Identify which cell holds the provided text, then report its [X, Y] central coordinate. 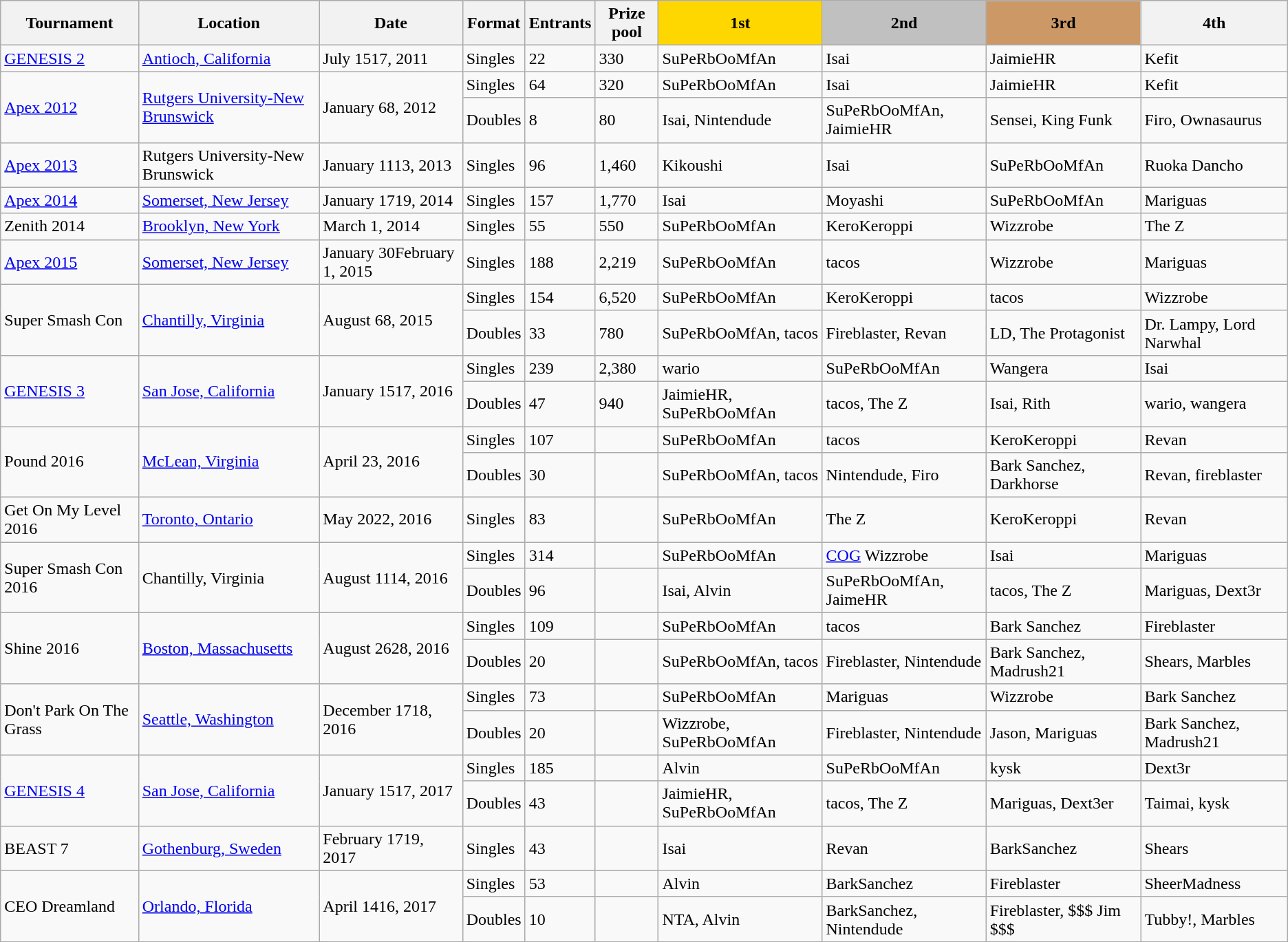
Isai, Alvin [740, 590]
January 1517, 2017 [391, 790]
Entrants [560, 23]
157 [560, 200]
185 [560, 768]
1st [740, 23]
Super Smash Con [69, 319]
188 [560, 261]
Mariguas, Dext3r [1214, 590]
Brooklyn, New York [228, 226]
3rd [1064, 23]
6,520 [627, 297]
239 [560, 368]
Firo, Ownasaurus [1214, 120]
33 [560, 333]
Isai, Rith [1064, 403]
Nintendude, Firo [904, 475]
January 1719, 2014 [391, 200]
Apex 2012 [69, 107]
Dr. Lampy, Lord Narwhal [1214, 333]
Don't Park On The Grass [69, 720]
Fireblaster, $$$ Jim $$$ [1064, 919]
Boston, Massachusetts [228, 648]
January 30February 1, 2015 [391, 261]
July 1517, 2011 [391, 58]
4th [1214, 23]
1,460 [627, 165]
Format [494, 23]
February 1719, 2017 [391, 848]
55 [560, 226]
January 68, 2012 [391, 107]
SuPeRbOoMfAn, JaimieHR [904, 120]
kysk [1064, 768]
83 [560, 520]
780 [627, 333]
330 [627, 58]
Toronto, Ontario [228, 520]
Tournament [69, 23]
Location [228, 23]
154 [560, 297]
2,219 [627, 261]
March 1, 2014 [391, 226]
Date [391, 23]
Orlando, Florida [228, 906]
January 1517, 2016 [391, 391]
COG Wizzrobe [904, 555]
1,770 [627, 200]
Shears [1214, 848]
August 2628, 2016 [391, 648]
Mariguas, Dext3er [1064, 804]
Pound 2016 [69, 462]
May 2022, 2016 [391, 520]
8 [560, 120]
GENESIS 2 [69, 58]
Jason, Mariguas [1064, 732]
Apex 2015 [69, 261]
McLean, Virginia [228, 462]
30 [560, 475]
320 [627, 85]
Moyashi [904, 200]
314 [560, 555]
Sensei, King Funk [1064, 120]
Ruoka Dancho [1214, 165]
Antioch, California [228, 58]
BarkSanchez, Nintendude [904, 919]
10 [560, 919]
wario, wangera [1214, 403]
Shine 2016 [69, 648]
64 [560, 85]
550 [627, 226]
December 1718, 2016 [391, 720]
wario [740, 368]
Apex 2013 [69, 165]
Gothenburg, Sweden [228, 848]
107 [560, 440]
LD, The Protagonist [1064, 333]
April 23, 2016 [391, 462]
Dext3r [1214, 768]
Zenith 2014 [69, 226]
Get On My Level 2016 [69, 520]
Kikoushi [740, 165]
BEAST 7 [69, 848]
GENESIS 3 [69, 391]
Taimai, kysk [1214, 804]
CEO Dreamland [69, 906]
SheerMadness [1214, 884]
109 [560, 626]
Prize pool [627, 23]
Tubby!, Marbles [1214, 919]
Revan, fireblaster [1214, 475]
Isai, Nintendude [740, 120]
Fireblaster, Revan [904, 333]
August 1114, 2016 [391, 578]
Shears, Marbles [1214, 662]
940 [627, 403]
January 1113, 2013 [391, 165]
2,380 [627, 368]
73 [560, 697]
Seattle, Washington [228, 720]
NTA, Alvin [740, 919]
Wangera [1064, 368]
22 [560, 58]
Wizzrobe, SuPeRbOoMfAn [740, 732]
April 1416, 2017 [391, 906]
53 [560, 884]
GENESIS 4 [69, 790]
Super Smash Con 2016 [69, 578]
47 [560, 403]
Bark Sanchez, Darkhorse [1064, 475]
Apex 2014 [69, 200]
80 [627, 120]
2nd [904, 23]
SuPeRbOoMfAn, JaimeHR [904, 590]
August 68, 2015 [391, 319]
